Scan for the cell matching the given text and deliver its (x, y) coordinate at center. 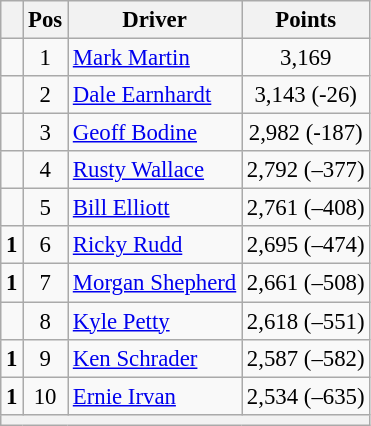
10 (46, 396)
2,587 (–582) (306, 358)
3,143 (-26) (306, 95)
Points (306, 20)
Mark Martin (155, 58)
2,982 (-187) (306, 133)
Geoff Bodine (155, 133)
8 (46, 321)
9 (46, 358)
Kyle Petty (155, 321)
Ernie Irvan (155, 396)
Driver (155, 20)
Ricky Rudd (155, 245)
2,792 (–377) (306, 170)
5 (46, 208)
3 (46, 133)
2,661 (–508) (306, 283)
Morgan Shepherd (155, 283)
4 (46, 170)
2,618 (–551) (306, 321)
2,534 (–635) (306, 396)
2,695 (–474) (306, 245)
Dale Earnhardt (155, 95)
6 (46, 245)
7 (46, 283)
2 (46, 95)
Pos (46, 20)
3,169 (306, 58)
Ken Schrader (155, 358)
2,761 (–408) (306, 208)
Rusty Wallace (155, 170)
Bill Elliott (155, 208)
